Return (x, y) of the center of cell containing provided text 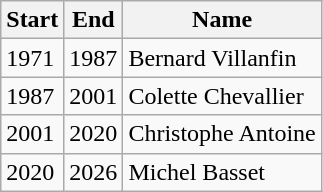
End (94, 20)
Bernard Villanfin (222, 58)
Christophe Antoine (222, 134)
2026 (94, 172)
Start (32, 20)
Michel Basset (222, 172)
1971 (32, 58)
Name (222, 20)
Colette Chevallier (222, 96)
